Find where the given text appears and provide that cell's center as [x, y] coordinate. 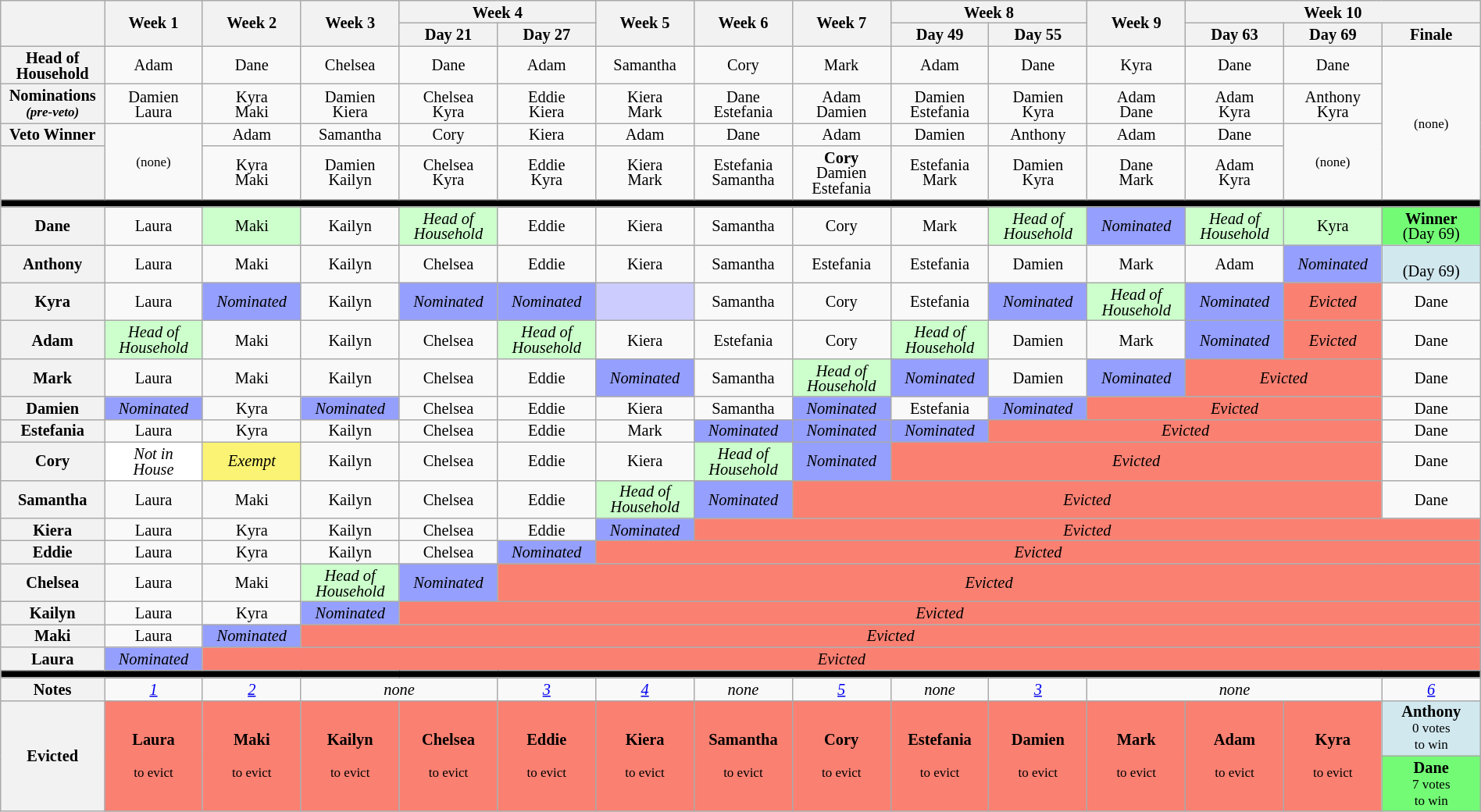
DaneEstefania [743, 103]
DamienLaura [154, 103]
CoryDamienEstefania [841, 173]
Notes [53, 689]
Exempt [252, 461]
Week 2 [252, 23]
EddieKyra [547, 173]
Week 6 [743, 23]
Veto Winner [53, 134]
4 [645, 689]
2 [252, 689]
5 [841, 689]
Not inHouse [154, 461]
Week 5 [645, 23]
Eddieto evict [547, 756]
Laurato evict [154, 756]
Chelseato evict [448, 756]
Week 3 [350, 23]
Kierato evict [645, 756]
Makito evict [252, 756]
Day 69 [1333, 34]
Week 8 [989, 11]
Kyrato evict [1333, 756]
Week 9 [1137, 23]
(Day 69) [1431, 264]
Week 10 [1333, 11]
Day 63 [1235, 34]
Estefaniato evict [940, 756]
EstefaniaMark [940, 173]
Anthony0 votesto win [1431, 728]
Week 7 [841, 23]
Winner(Day 69) [1431, 225]
Markto evict [1137, 756]
EddieKiera [547, 103]
Week 1 [154, 23]
1 [154, 689]
AdamDane [1137, 103]
DamienKailyn [350, 173]
DaneMark [1137, 173]
Damiento evict [1038, 756]
DamienKiera [350, 103]
EstefaniaSamantha [743, 173]
Day 49 [940, 34]
Day 21 [448, 34]
Samanthato evict [743, 756]
AnthonyKyra [1333, 103]
Dane7 votesto win [1431, 784]
Kailynto evict [350, 756]
AdamDamien [841, 103]
6 [1431, 689]
Day 55 [1038, 34]
Adamto evict [1235, 756]
Coryto evict [841, 756]
Finale [1431, 34]
Day 27 [547, 34]
Nominations(pre-veto) [53, 103]
DamienEstefania [940, 103]
Week 4 [498, 11]
